Return (X, Y) of the center of cell containing provided text 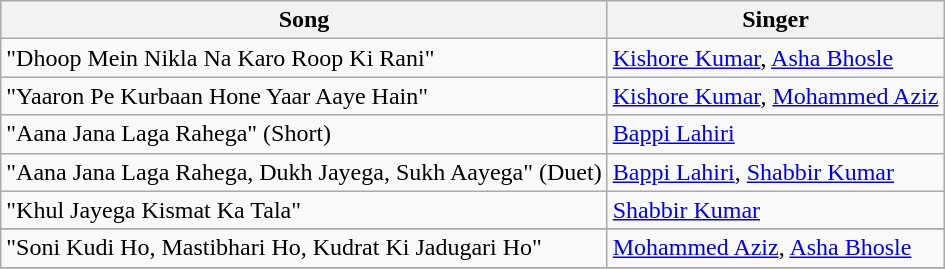
Shabbir Kumar (776, 210)
"Aana Jana Laga Rahega" (Short) (304, 134)
"Dhoop Mein Nikla Na Karo Roop Ki Rani" (304, 58)
"Aana Jana Laga Rahega, Dukh Jayega, Sukh Aayega" (Duet) (304, 172)
Singer (776, 20)
"Yaaron Pe Kurbaan Hone Yaar Aaye Hain" (304, 96)
"Khul Jayega Kismat Ka Tala" (304, 210)
Kishore Kumar, Mohammed Aziz (776, 96)
Kishore Kumar, Asha Bhosle (776, 58)
Mohammed Aziz, Asha Bhosle (776, 248)
Song (304, 20)
Bappi Lahiri (776, 134)
"Soni Kudi Ho, Mastibhari Ho, Kudrat Ki Jadugari Ho" (304, 248)
Bappi Lahiri, Shabbir Kumar (776, 172)
